Pinpoint the cell where the given text exists, returning its (X, Y) midpoint coordinate. 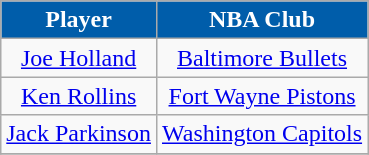
Jack Parkinson (79, 134)
NBA Club (262, 20)
Joe Holland (79, 58)
Washington Capitols (262, 134)
Ken Rollins (79, 96)
Fort Wayne Pistons (262, 96)
Baltimore Bullets (262, 58)
Player (79, 20)
